Return [X, Y] of the center of cell containing provided text 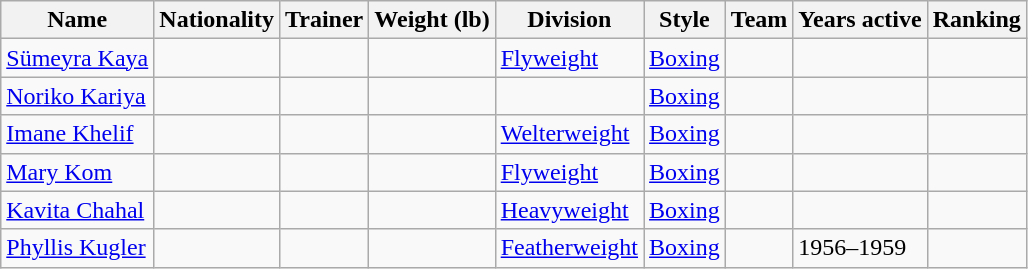
Heavyweight [569, 210]
Ranking [976, 20]
1956–1959 [860, 248]
Years active [860, 20]
Trainer [324, 20]
Imane Khelif [78, 134]
Phyllis Kugler [78, 248]
Welterweight [569, 134]
Division [569, 20]
Sümeyra Kaya [78, 58]
Nationality [217, 20]
Style [685, 20]
Name [78, 20]
Kavita Chahal [78, 210]
Weight (lb) [432, 20]
Featherweight [569, 248]
Team [759, 20]
Noriko Kariya [78, 96]
Mary Kom [78, 172]
